Search for the cell housing the specified text and yield its (X, Y) center coordinate. 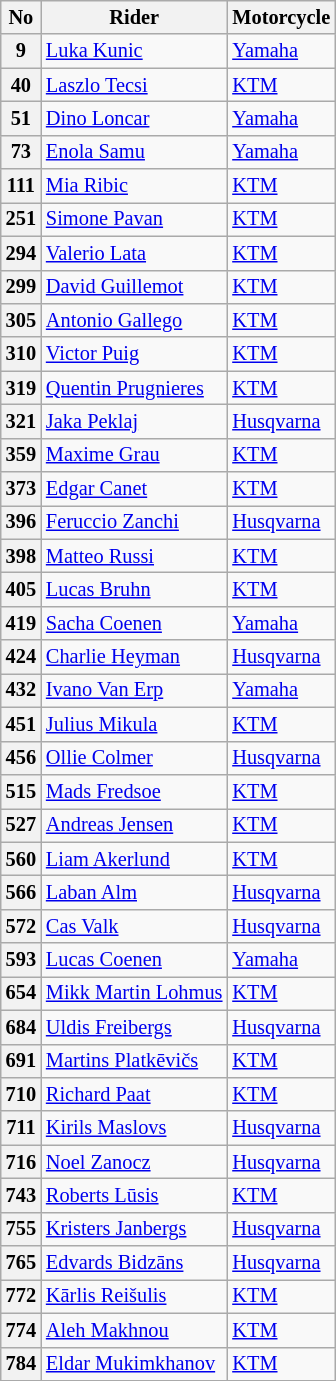
359 (21, 455)
305 (21, 320)
654 (21, 993)
772 (21, 1296)
405 (21, 589)
40 (21, 85)
Ollie Colmer (134, 758)
Enola Samu (134, 152)
Noel Zanocz (134, 1162)
319 (21, 388)
Victor Puig (134, 354)
Edgar Canet (134, 489)
527 (21, 825)
9 (21, 51)
396 (21, 522)
111 (21, 186)
Valerio Lata (134, 253)
743 (21, 1195)
Matteo Russi (134, 556)
Sacha Coenen (134, 623)
Antonio Gallego (134, 320)
Luka Kunic (134, 51)
432 (21, 690)
373 (21, 489)
Cas Valk (134, 926)
Lucas Coenen (134, 960)
Richard Paat (134, 1094)
Edvards Bidzāns (134, 1263)
765 (21, 1263)
Liam Akerlund (134, 859)
Maxime Grau (134, 455)
Kārlis Reišulis (134, 1296)
419 (21, 623)
Kirils Maslovs (134, 1128)
David Guillemot (134, 287)
294 (21, 253)
424 (21, 657)
710 (21, 1094)
593 (21, 960)
Jaka Peklaj (134, 421)
No (21, 17)
691 (21, 1061)
755 (21, 1229)
456 (21, 758)
Laszlo Tecsi (134, 85)
251 (21, 219)
684 (21, 1027)
Uldis Freibergs (134, 1027)
572 (21, 926)
774 (21, 1330)
51 (21, 118)
Charlie Heyman (134, 657)
Quentin Prugnieres (134, 388)
Laban Alm (134, 892)
Simone Pavan (134, 219)
Feruccio Zanchi (134, 522)
451 (21, 724)
73 (21, 152)
Ivano Van Erp (134, 690)
Kristers Janbergs (134, 1229)
560 (21, 859)
Roberts Lūsis (134, 1195)
784 (21, 1364)
Lucas Bruhn (134, 589)
310 (21, 354)
Motorcycle (281, 17)
299 (21, 287)
515 (21, 791)
Eldar Mukimkhanov (134, 1364)
566 (21, 892)
Mikk Martin Lohmus (134, 993)
Mia Ribic (134, 186)
321 (21, 421)
711 (21, 1128)
Dino Loncar (134, 118)
398 (21, 556)
Aleh Makhnou (134, 1330)
716 (21, 1162)
Andreas Jensen (134, 825)
Rider (134, 17)
Martins Platkēvičs (134, 1061)
Julius Mikula (134, 724)
Mads Fredsoe (134, 791)
